Return the [X, Y] coordinate for the center point of the cell that contains the specified text.  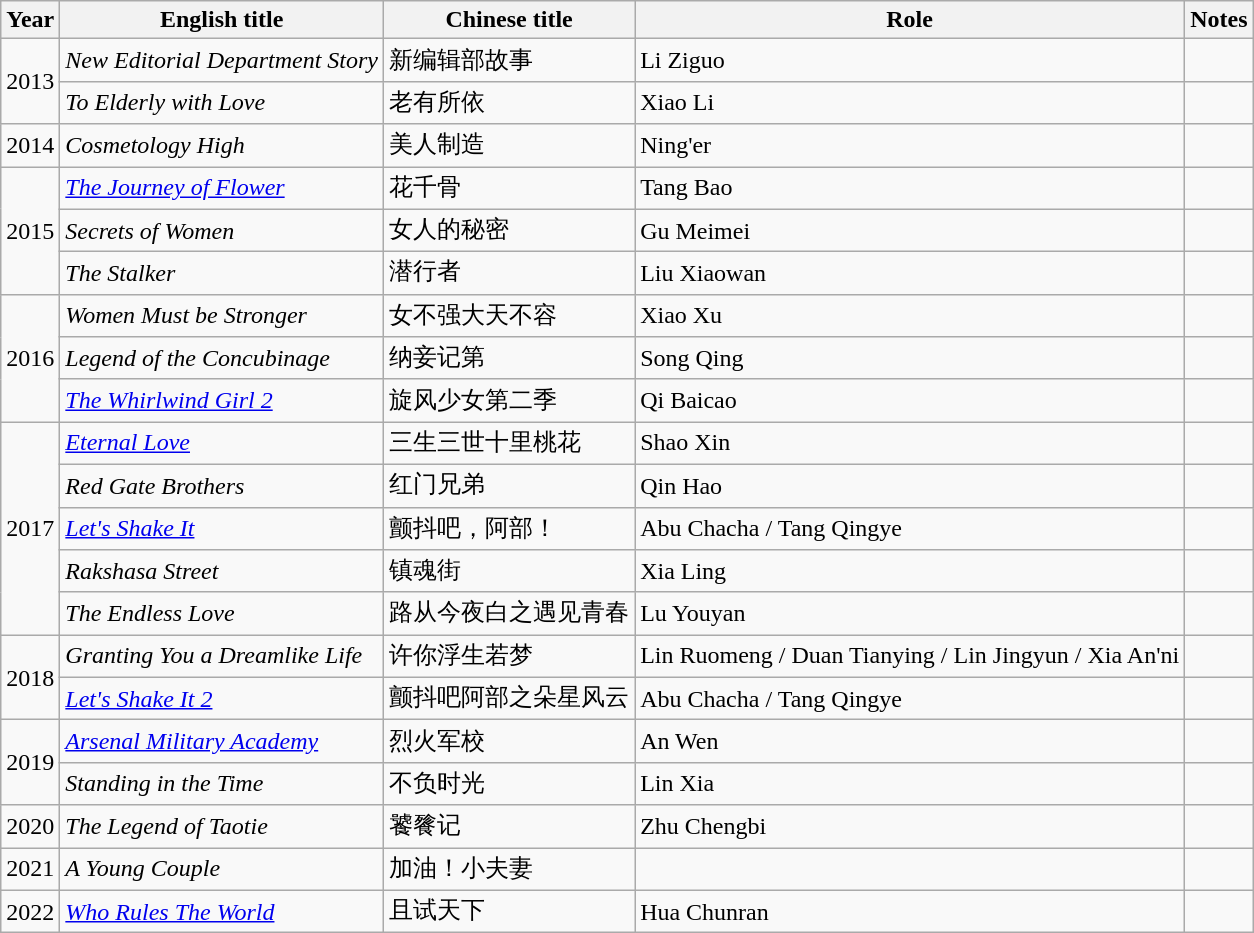
Shao Xin [910, 444]
The Whirlwind Girl 2 [222, 400]
女人的秘密 [510, 230]
Let's Shake It 2 [222, 698]
路从今夜白之遇见青春 [510, 614]
Xiao Li [910, 102]
Rakshasa Street [222, 572]
Cosmetology High [222, 146]
2022 [30, 912]
Women Must be Stronger [222, 316]
Lin Ruomeng / Duan Tianying / Lin Jingyun / Xia An'ni [910, 656]
不负时光 [510, 784]
镇魂街 [510, 572]
Xia Ling [910, 572]
许你浮生若梦 [510, 656]
Standing in the Time [222, 784]
Chinese title [510, 20]
2017 [30, 528]
New Editorial Department Story [222, 60]
2015 [30, 230]
Qin Hao [910, 486]
Lin Xia [910, 784]
English title [222, 20]
Role [910, 20]
2020 [30, 826]
Year [30, 20]
2014 [30, 146]
饕餮记 [510, 826]
The Journey of Flower [222, 188]
To Elderly with Love [222, 102]
2013 [30, 82]
The Stalker [222, 274]
花千骨 [510, 188]
Zhu Chengbi [910, 826]
老有所依 [510, 102]
Arsenal Military Academy [222, 742]
颤抖吧阿部之朵星风云 [510, 698]
颤抖吧，阿部！ [510, 528]
Hua Chunran [910, 912]
且试天下 [510, 912]
纳妾记第 [510, 358]
Ning'er [910, 146]
Legend of the Concubinage [222, 358]
Who Rules The World [222, 912]
红门兄弟 [510, 486]
2021 [30, 870]
The Endless Love [222, 614]
加油！小夫妻 [510, 870]
Li Ziguo [910, 60]
Eternal Love [222, 444]
Let's Shake It [222, 528]
Xiao Xu [910, 316]
Lu Youyan [910, 614]
A Young Couple [222, 870]
2018 [30, 678]
An Wen [910, 742]
Granting You a Dreamlike Life [222, 656]
Gu Meimei [910, 230]
Notes [1219, 20]
Liu Xiaowan [910, 274]
Tang Bao [910, 188]
美人制造 [510, 146]
三生三世十里桃花 [510, 444]
烈火军校 [510, 742]
Song Qing [910, 358]
Secrets of Women [222, 230]
潜行者 [510, 274]
Red Gate Brothers [222, 486]
The Legend of Taotie [222, 826]
2019 [30, 762]
新编辑部故事 [510, 60]
Qi Baicao [910, 400]
2016 [30, 358]
旋风少女第二季 [510, 400]
女不强大天不容 [510, 316]
